Output the [x, y] coordinate of the center of the cell containing the given text.  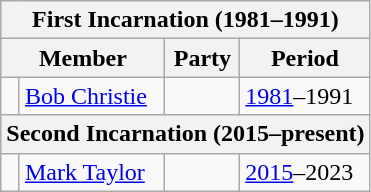
First Incarnation (1981–1991) [186, 20]
Mark Taylor [92, 172]
Member [83, 58]
Party [202, 58]
1981–1991 [305, 96]
Second Incarnation (2015–present) [186, 134]
2015–2023 [305, 172]
Period [305, 58]
Bob Christie [92, 96]
